Pinpoint the cell where the given text exists, returning its [X, Y] midpoint coordinate. 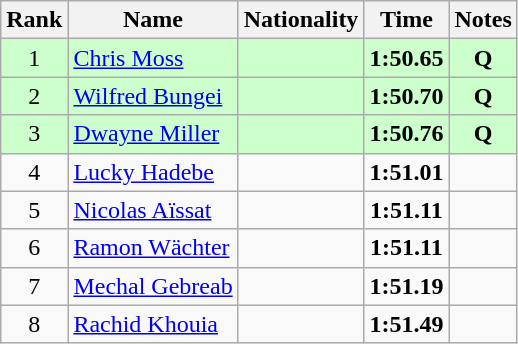
Wilfred Bungei [153, 96]
Nationality [301, 20]
Notes [483, 20]
Rachid Khouia [153, 324]
5 [34, 210]
4 [34, 172]
Rank [34, 20]
2 [34, 96]
1:50.70 [406, 96]
3 [34, 134]
1:51.19 [406, 286]
1:50.76 [406, 134]
1 [34, 58]
Mechal Gebreab [153, 286]
1:51.49 [406, 324]
1:51.01 [406, 172]
Ramon Wächter [153, 248]
8 [34, 324]
Dwayne Miller [153, 134]
7 [34, 286]
6 [34, 248]
Time [406, 20]
Name [153, 20]
Chris Moss [153, 58]
Nicolas Aïssat [153, 210]
1:50.65 [406, 58]
Lucky Hadebe [153, 172]
